Return [x, y] of the center of cell containing provided text 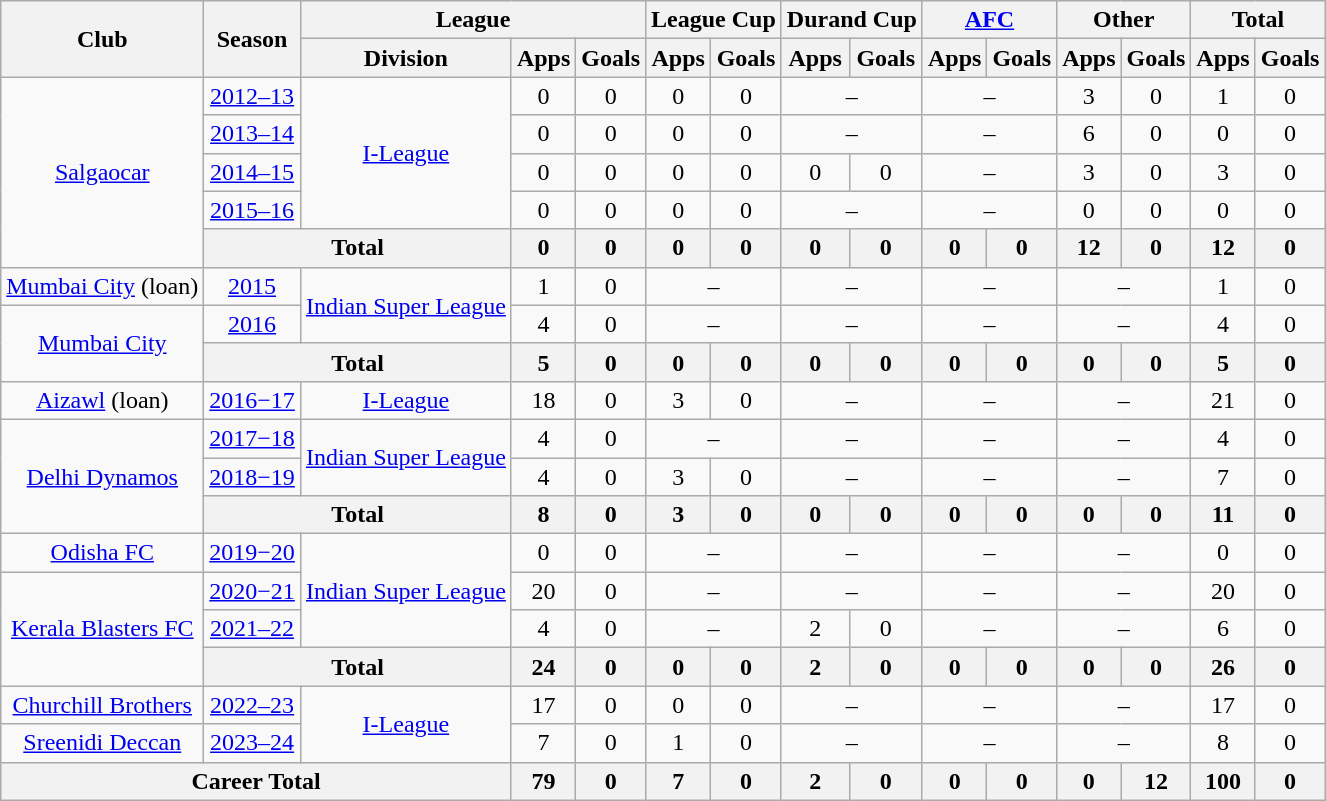
100 [1223, 781]
2020−21 [252, 591]
79 [543, 781]
2018−19 [252, 477]
2012–13 [252, 96]
Aizawl (loan) [102, 400]
18 [543, 400]
2021–22 [252, 629]
Churchill Brothers [102, 705]
Mumbai City (loan) [102, 286]
2013–14 [252, 134]
League [472, 20]
2019−20 [252, 553]
AFC [989, 20]
24 [543, 667]
Salgaocar [102, 172]
26 [1223, 667]
League Cup [714, 20]
2014–15 [252, 172]
2017−18 [252, 438]
Division [406, 58]
2022–23 [252, 705]
2023–24 [252, 743]
Delhi Dynamos [102, 476]
21 [1223, 400]
Career Total [256, 781]
2016 [252, 324]
Season [252, 39]
Durand Cup [852, 20]
2016−17 [252, 400]
2015–16 [252, 210]
Odisha FC [102, 553]
11 [1223, 515]
Mumbai City [102, 343]
Kerala Blasters FC [102, 629]
2015 [252, 286]
Club [102, 39]
Sreenidi Deccan [102, 743]
Other [1124, 20]
